Detect which cell encompasses the target text, then output its (x, y) center coordinate. 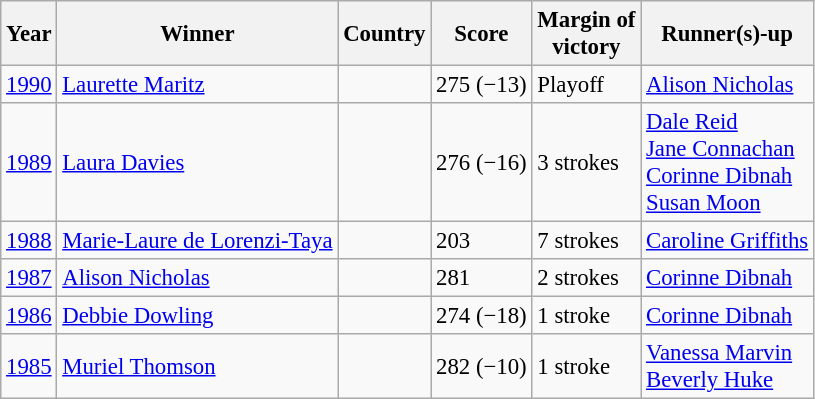
1988 (29, 241)
Winner (198, 34)
Laura Davies (198, 162)
1986 (29, 316)
Laurette Maritz (198, 85)
282 (−10) (482, 366)
1987 (29, 278)
Dale Reid Jane Connachan Corinne Dibnah Susan Moon (728, 162)
1985 (29, 366)
276 (−16) (482, 162)
Marie-Laure de Lorenzi-Taya (198, 241)
Vanessa Marvin Beverly Huke (728, 366)
Year (29, 34)
281 (482, 278)
Playoff (586, 85)
Margin ofvictory (586, 34)
Caroline Griffiths (728, 241)
Score (482, 34)
1990 (29, 85)
1989 (29, 162)
275 (−13) (482, 85)
Country (384, 34)
Muriel Thomson (198, 366)
Runner(s)-up (728, 34)
Debbie Dowling (198, 316)
7 strokes (586, 241)
274 (−18) (482, 316)
3 strokes (586, 162)
203 (482, 241)
2 strokes (586, 278)
